Provide the (X, Y) coordinate of the cell's center where the given text is located.  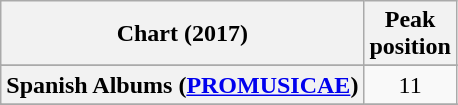
Peak position (410, 34)
Chart (2017) (182, 34)
11 (410, 85)
Spanish Albums (PROMUSICAE) (182, 85)
